For the text-containing cell, return its midpoint in (x, y) coordinate format. 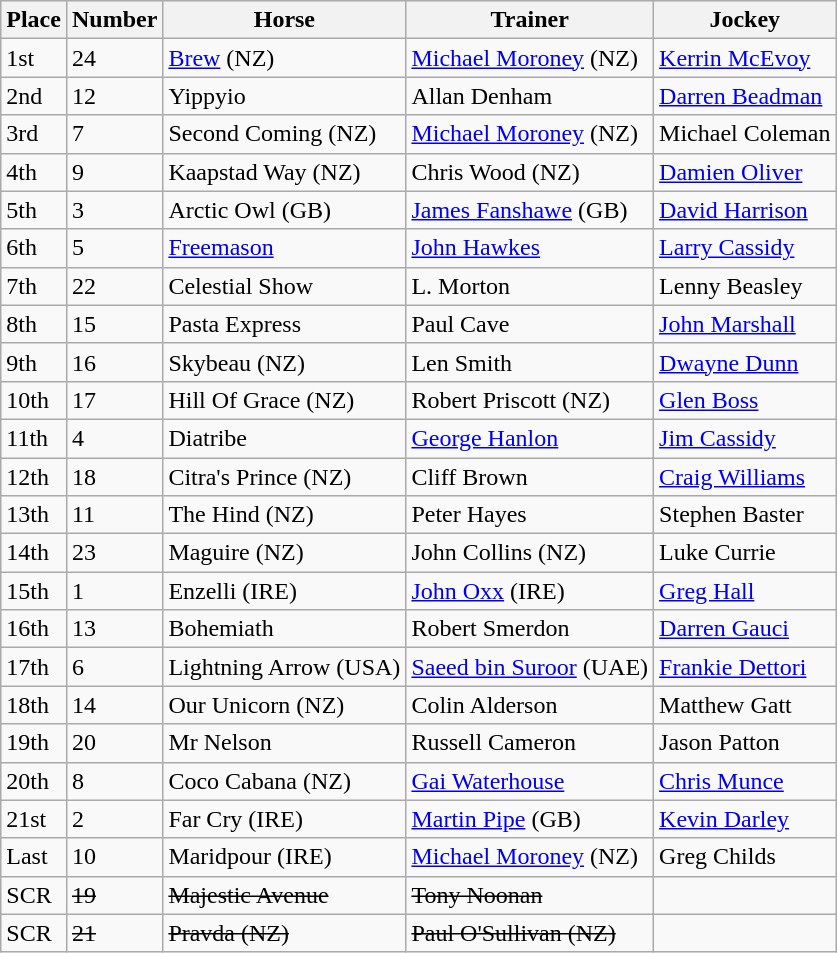
Greg Hall (745, 591)
6 (114, 667)
1st (34, 58)
John Collins (NZ) (530, 553)
Stephen Baster (745, 515)
Bohemiath (284, 629)
Horse (284, 20)
Jim Cassidy (745, 438)
9 (114, 172)
Pasta Express (284, 324)
Trainer (530, 20)
13th (34, 515)
Saeed bin Suroor (UAE) (530, 667)
22 (114, 286)
6th (34, 248)
8th (34, 324)
Brew (NZ) (284, 58)
18th (34, 705)
Russell Cameron (530, 743)
Maguire (NZ) (284, 553)
Luke Currie (745, 553)
17th (34, 667)
21st (34, 819)
Damien Oliver (745, 172)
20th (34, 781)
John Hawkes (530, 248)
Jockey (745, 20)
12th (34, 477)
Gai Waterhouse (530, 781)
1 (114, 591)
Chris Munce (745, 781)
10th (34, 400)
11 (114, 515)
John Marshall (745, 324)
23 (114, 553)
Diatribe (284, 438)
15th (34, 591)
David Harrison (745, 210)
Number (114, 20)
Yippyio (284, 96)
19th (34, 743)
Skybeau (NZ) (284, 362)
Greg Childs (745, 857)
Place (34, 20)
Len Smith (530, 362)
Maridpour (IRE) (284, 857)
2 (114, 819)
Mr Nelson (284, 743)
Tony Noonan (530, 895)
15 (114, 324)
8 (114, 781)
Pravda (NZ) (284, 933)
Robert Smerdon (530, 629)
2nd (34, 96)
Citra's Prince (NZ) (284, 477)
The Hind (NZ) (284, 515)
Second Coming (NZ) (284, 134)
Cliff Brown (530, 477)
Lightning Arrow (USA) (284, 667)
4th (34, 172)
Hill Of Grace (NZ) (284, 400)
Martin Pipe (GB) (530, 819)
21 (114, 933)
10 (114, 857)
James Fanshawe (GB) (530, 210)
9th (34, 362)
Craig Williams (745, 477)
John Oxx (IRE) (530, 591)
Peter Hayes (530, 515)
18 (114, 477)
3rd (34, 134)
14 (114, 705)
5 (114, 248)
Majestic Avenue (284, 895)
Colin Alderson (530, 705)
George Hanlon (530, 438)
5th (34, 210)
Far Cry (IRE) (284, 819)
Frankie Dettori (745, 667)
4 (114, 438)
12 (114, 96)
3 (114, 210)
Michael Coleman (745, 134)
Chris Wood (NZ) (530, 172)
Celestial Show (284, 286)
Lenny Beasley (745, 286)
Kevin Darley (745, 819)
Darren Beadman (745, 96)
13 (114, 629)
Glen Boss (745, 400)
Last (34, 857)
Enzelli (IRE) (284, 591)
Jason Patton (745, 743)
Kaapstad Way (NZ) (284, 172)
Kerrin McEvoy (745, 58)
L. Morton (530, 286)
14th (34, 553)
Paul O'Sullivan (NZ) (530, 933)
11th (34, 438)
Darren Gauci (745, 629)
Our Unicorn (NZ) (284, 705)
Arctic Owl (GB) (284, 210)
Freemason (284, 248)
Allan Denham (530, 96)
Larry Cassidy (745, 248)
7th (34, 286)
Coco Cabana (NZ) (284, 781)
Paul Cave (530, 324)
20 (114, 743)
24 (114, 58)
16 (114, 362)
7 (114, 134)
19 (114, 895)
Matthew Gatt (745, 705)
17 (114, 400)
16th (34, 629)
Dwayne Dunn (745, 362)
Robert Priscott (NZ) (530, 400)
